Return (X, Y) of the center of cell containing provided text 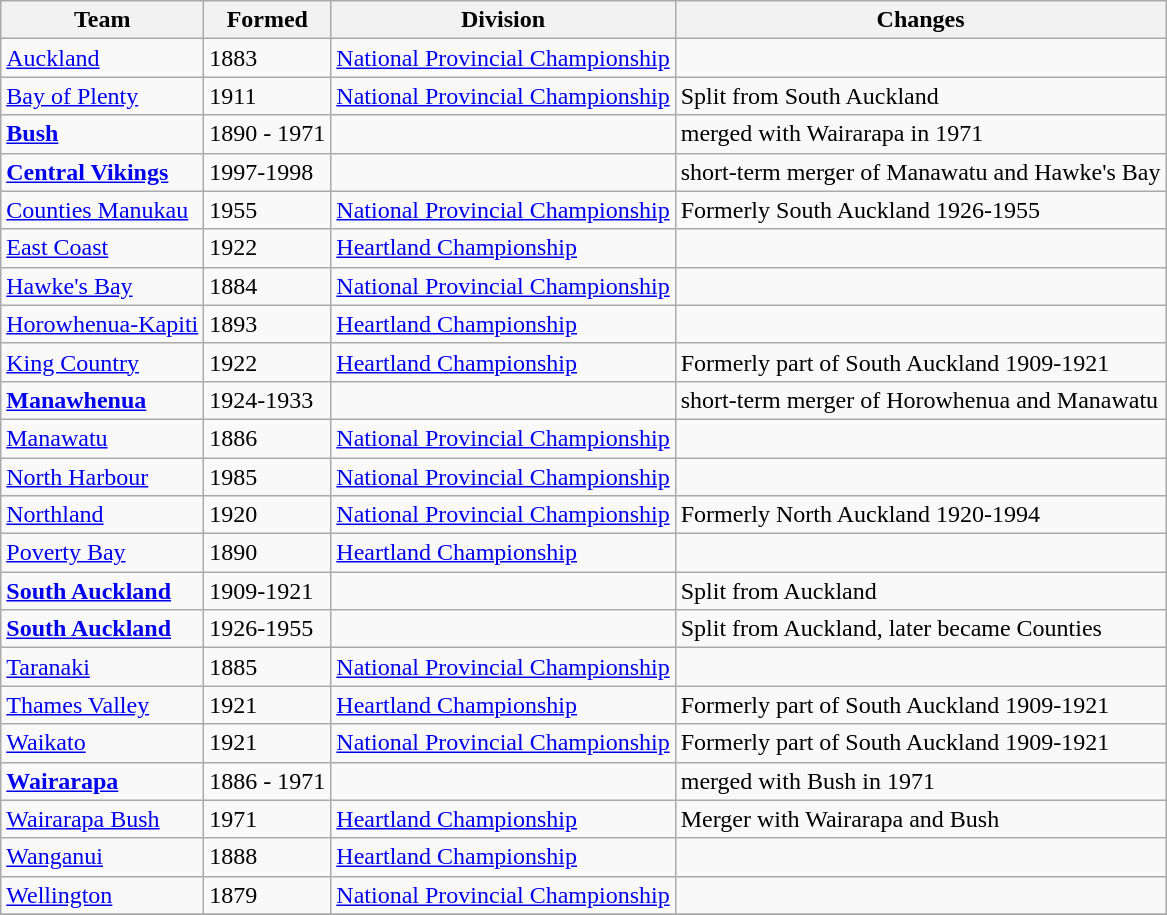
Bay of Plenty (102, 96)
Wairarapa (102, 781)
Poverty Bay (102, 553)
Central Vikings (102, 172)
1893 (268, 324)
1883 (268, 58)
1955 (268, 210)
Wanganui (102, 857)
Merger with Wairarapa and Bush (920, 819)
Taranaki (102, 667)
1985 (268, 477)
Auckland (102, 58)
North Harbour (102, 477)
Horowhenua-Kapiti (102, 324)
King Country (102, 362)
Changes (920, 20)
1884 (268, 286)
1909-1921 (268, 591)
1885 (268, 667)
Thames Valley (102, 705)
1886 - 1971 (268, 781)
Counties Manukau (102, 210)
1971 (268, 819)
Formerly South Auckland 1926-1955 (920, 210)
merged with Bush in 1971 (920, 781)
Split from Auckland (920, 591)
Split from South Auckland (920, 96)
Split from Auckland, later became Counties (920, 629)
Manawatu (102, 438)
Formerly North Auckland 1920-1994 (920, 515)
1997-1998 (268, 172)
1890 - 1971 (268, 134)
1924-1933 (268, 400)
Waikato (102, 743)
short-term merger of Manawatu and Hawke's Bay (920, 172)
Wellington (102, 895)
1911 (268, 96)
Northland (102, 515)
1926-1955 (268, 629)
1886 (268, 438)
1888 (268, 857)
Division (503, 20)
1890 (268, 553)
1879 (268, 895)
Formed (268, 20)
Team (102, 20)
short-term merger of Horowhenua and Manawatu (920, 400)
Wairarapa Bush (102, 819)
Hawke's Bay (102, 286)
Manawhenua (102, 400)
merged with Wairarapa in 1971 (920, 134)
Bush (102, 134)
East Coast (102, 248)
1920 (268, 515)
